Provide the (x, y) coordinate of the cell's center where the given text is located.  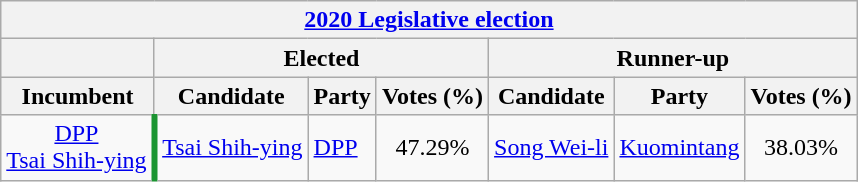
Kuomintang (680, 148)
DPPTsai Shih-ying (78, 148)
38.03% (801, 148)
2020 Legislative election (429, 20)
Runner-up (674, 58)
Song Wei-li (552, 148)
47.29% (432, 148)
Tsai Shih-ying (231, 148)
Elected (321, 58)
DPP (342, 148)
Incumbent (78, 96)
